Capture the cell that displays the provided text and extract its [x, y] central coordinate. 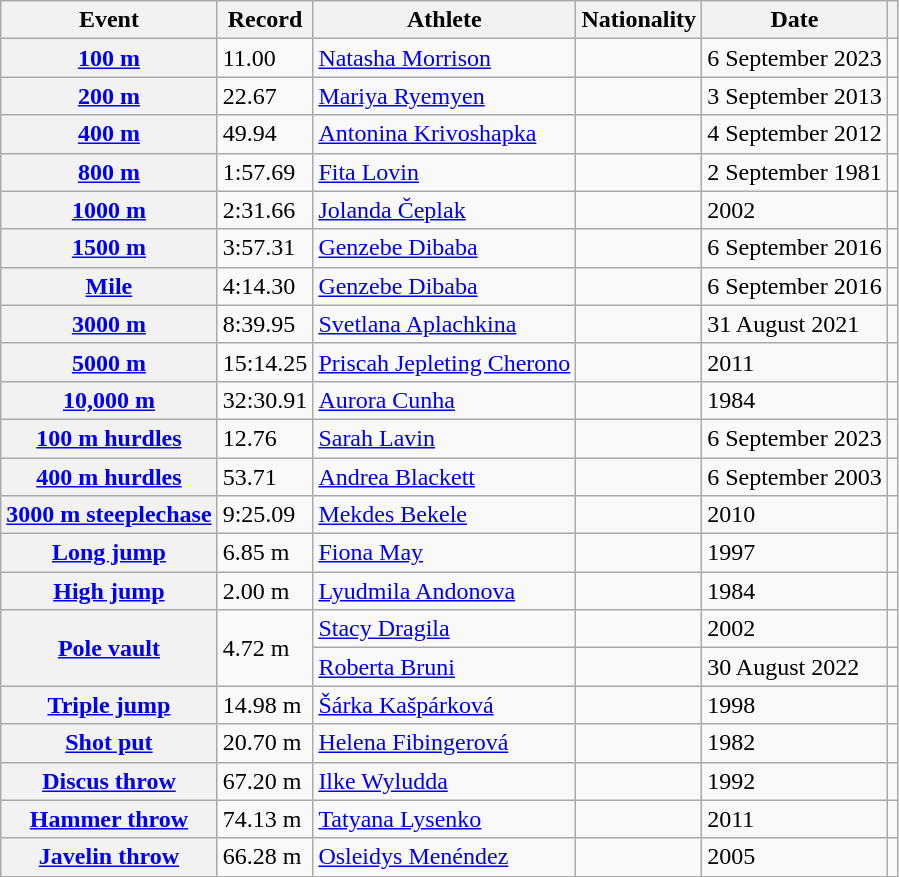
Osleidys Menéndez [444, 857]
2005 [795, 857]
High jump [109, 591]
74.13 m [265, 819]
100 m [109, 58]
2:31.66 [265, 210]
Aurora Cunha [444, 400]
Javelin throw [109, 857]
800 m [109, 172]
Fita Lovin [444, 172]
3:57.31 [265, 248]
1:57.69 [265, 172]
1000 m [109, 210]
Svetlana Aplachkina [444, 324]
2.00 m [265, 591]
Helena Fibingerová [444, 743]
3000 m steeplechase [109, 515]
1982 [795, 743]
20.70 m [265, 743]
Mariya Ryemyen [444, 96]
2 September 1981 [795, 172]
Andrea Blackett [444, 477]
Nationality [639, 20]
Tatyana Lysenko [444, 819]
12.76 [265, 438]
11.00 [265, 58]
Triple jump [109, 705]
Date [795, 20]
4 September 2012 [795, 134]
Shot put [109, 743]
2010 [795, 515]
Fiona May [444, 553]
3000 m [109, 324]
Roberta Bruni [444, 667]
32:30.91 [265, 400]
4:14.30 [265, 286]
Šárka Kašpárková [444, 705]
Lyudmila Andonova [444, 591]
9:25.09 [265, 515]
4.72 m [265, 648]
15:14.25 [265, 362]
Stacy Dragila [444, 629]
49.94 [265, 134]
1500 m [109, 248]
Mile [109, 286]
400 m [109, 134]
8:39.95 [265, 324]
5000 m [109, 362]
Mekdes Bekele [444, 515]
30 August 2022 [795, 667]
Pole vault [109, 648]
400 m hurdles [109, 477]
6.85 m [265, 553]
Record [265, 20]
14.98 m [265, 705]
66.28 m [265, 857]
Priscah Jepleting Cherono [444, 362]
Discus throw [109, 781]
22.67 [265, 96]
53.71 [265, 477]
Hammer throw [109, 819]
Athlete [444, 20]
Natasha Morrison [444, 58]
1992 [795, 781]
3 September 2013 [795, 96]
Jolanda Čeplak [444, 210]
6 September 2003 [795, 477]
200 m [109, 96]
31 August 2021 [795, 324]
Sarah Lavin [444, 438]
Event [109, 20]
100 m hurdles [109, 438]
67.20 m [265, 781]
Long jump [109, 553]
Ilke Wyludda [444, 781]
1997 [795, 553]
Antonina Krivoshapka [444, 134]
10,000 m [109, 400]
1998 [795, 705]
